Return (x, y) of the center of cell containing provided text 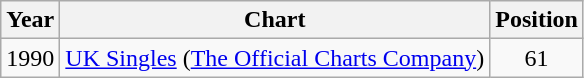
1990 (30, 58)
Chart (275, 20)
Year (30, 20)
61 (537, 58)
Position (537, 20)
UK Singles (The Official Charts Company) (275, 58)
